Locate the cell with the specified text and output its (X, Y) center coordinate. 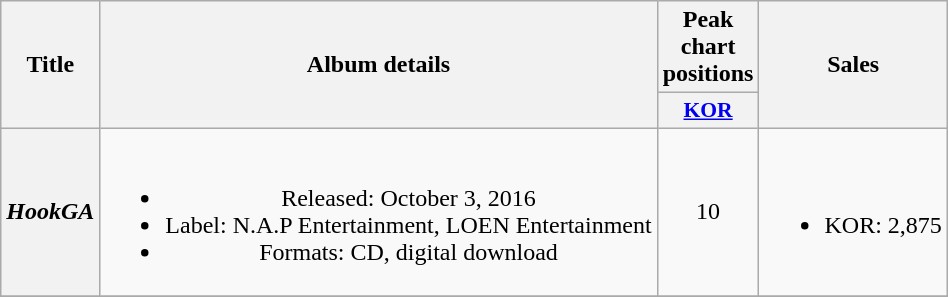
Peak chart positions (708, 47)
Album details (378, 65)
Title (50, 65)
KOR (708, 111)
Sales (853, 65)
KOR: 2,875 (853, 212)
HookGA (50, 212)
10 (708, 212)
Released: October 3, 2016Label: N.A.P Entertainment, LOEN EntertainmentFormats: CD, digital download (378, 212)
